Determine the [X, Y] coordinate at the center of the cell enclosing the given text.  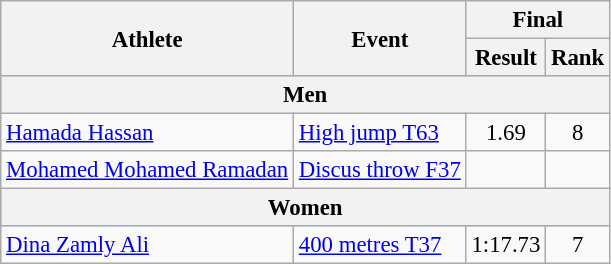
High jump T63 [380, 133]
Event [380, 38]
400 metres T37 [380, 245]
8 [578, 133]
1.69 [506, 133]
Dina Zamly Ali [148, 245]
Men [306, 95]
Result [506, 58]
7 [578, 245]
Women [306, 208]
Final [538, 20]
Discus throw F37 [380, 170]
Athlete [148, 38]
1:17.73 [506, 245]
Mohamed Mohamed Ramadan [148, 170]
Rank [578, 58]
Hamada Hassan [148, 133]
